For the text-containing cell, return its midpoint in (X, Y) coordinate format. 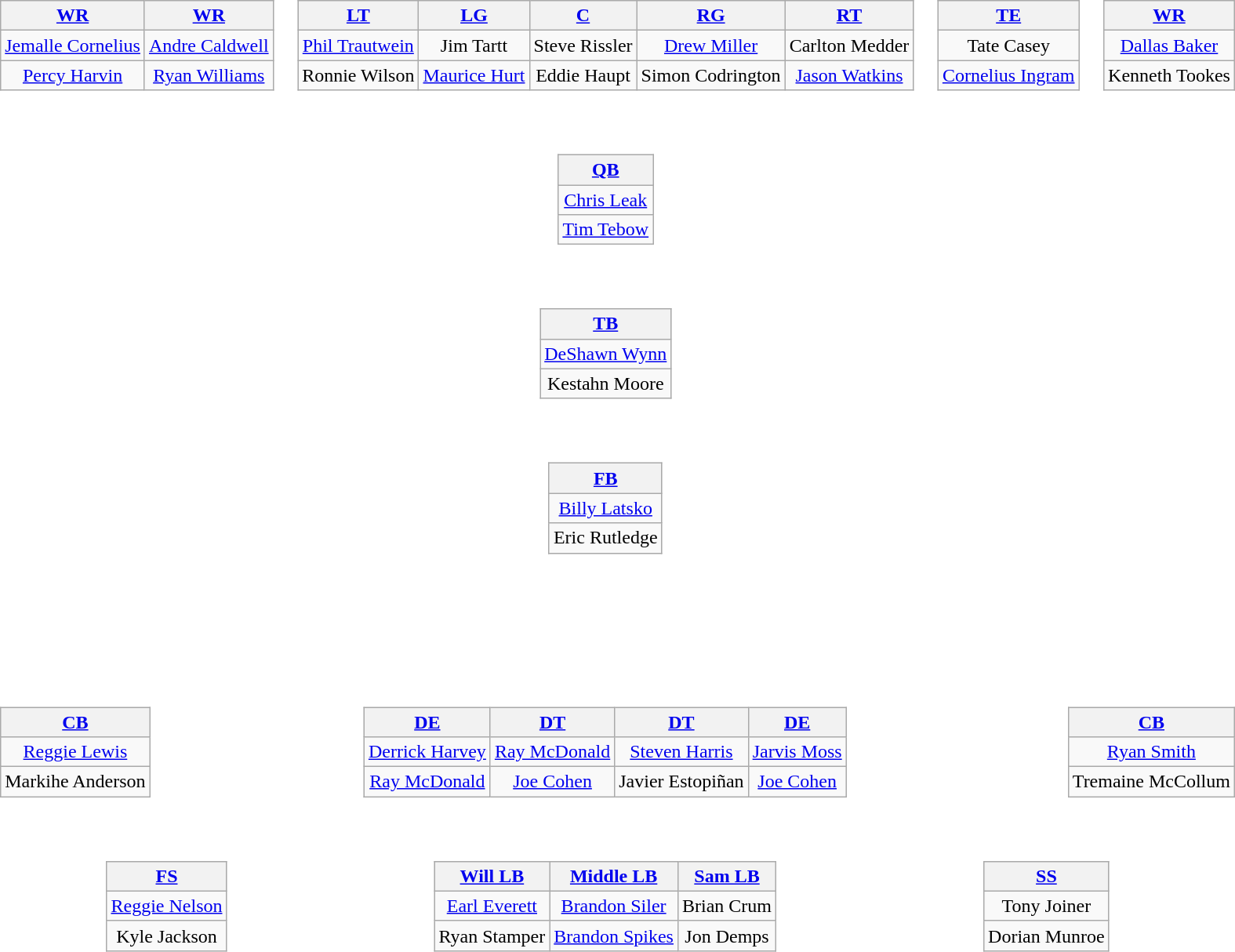
Will LB (492, 876)
Brian Crum (726, 906)
C (583, 16)
Kestahn Moore (605, 383)
LT (358, 16)
Sam LB (726, 876)
Ryan Williams (209, 75)
Andre Caldwell (209, 45)
Dallas Baker (1170, 45)
TB DeShawn Wynn Kestahn Moore (615, 343)
Eric Rutledge (605, 538)
Jemalle Cornelius (73, 45)
QB Chris Leak Tim Tebow (615, 189)
Chris Leak (605, 200)
RT (849, 16)
Carlton Medder (849, 45)
Tate Casey (1008, 45)
Kyle Jackson (166, 936)
Brandon Spikes (614, 936)
Steve Rissler (583, 45)
Tony Joiner (1047, 906)
Reggie Nelson (166, 906)
Jon Demps (726, 936)
Kenneth Tookes (1170, 75)
Tremaine McCollum (1151, 782)
FB Billy Latsko Eric Rutledge (615, 498)
Simon Codrington (710, 75)
LG (474, 16)
Jim Tartt (474, 45)
Earl Everett (492, 906)
Javier Estopiñan (681, 782)
Steven Harris (681, 752)
SS (1047, 876)
Middle LB (614, 876)
Markihe Anderson (75, 782)
Percy Harvin (73, 75)
Derrick Harvey (427, 752)
Drew Miller (710, 45)
Tim Tebow (605, 230)
TE (1008, 16)
Ronnie Wilson (358, 75)
Ryan Smith (1151, 752)
Brandon Siler (614, 906)
Eddie Haupt (583, 75)
RG (710, 16)
Jarvis Moss (797, 752)
QB (605, 169)
Reggie Lewis (75, 752)
DeShawn Wynn (605, 354)
FS (166, 876)
DE DT DT DE Derrick Harvey Ray McDonald Steven Harris Jarvis Moss Ray McDonald Joe Cohen Javier Estopiñan Joe Cohen (615, 741)
Ryan Stamper (492, 936)
TB (605, 324)
Phil Trautwein (358, 45)
Billy Latsko (605, 508)
FB (605, 478)
Dorian Munroe (1047, 936)
Cornelius Ingram (1008, 75)
Jason Watkins (849, 75)
Maurice Hurt (474, 75)
